Return (x, y) of the center of cell containing provided text 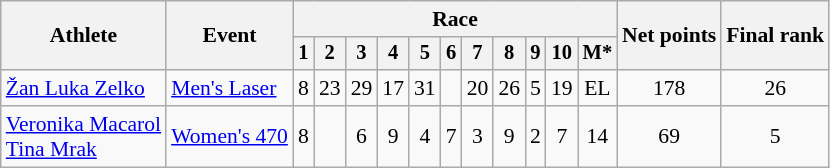
Race (455, 19)
Žan Luka Zelko (84, 88)
Men's Laser (230, 88)
10 (562, 54)
69 (669, 136)
1 (304, 54)
Final rank (775, 36)
M* (598, 54)
20 (478, 88)
29 (362, 88)
EL (598, 88)
17 (393, 88)
Athlete (84, 36)
19 (562, 88)
14 (598, 136)
Net points (669, 36)
178 (669, 88)
Event (230, 36)
Veronika MacarolTina Mrak (84, 136)
Women's 470 (230, 136)
31 (425, 88)
23 (330, 88)
